For the text-containing cell, return its midpoint in [x, y] coordinate format. 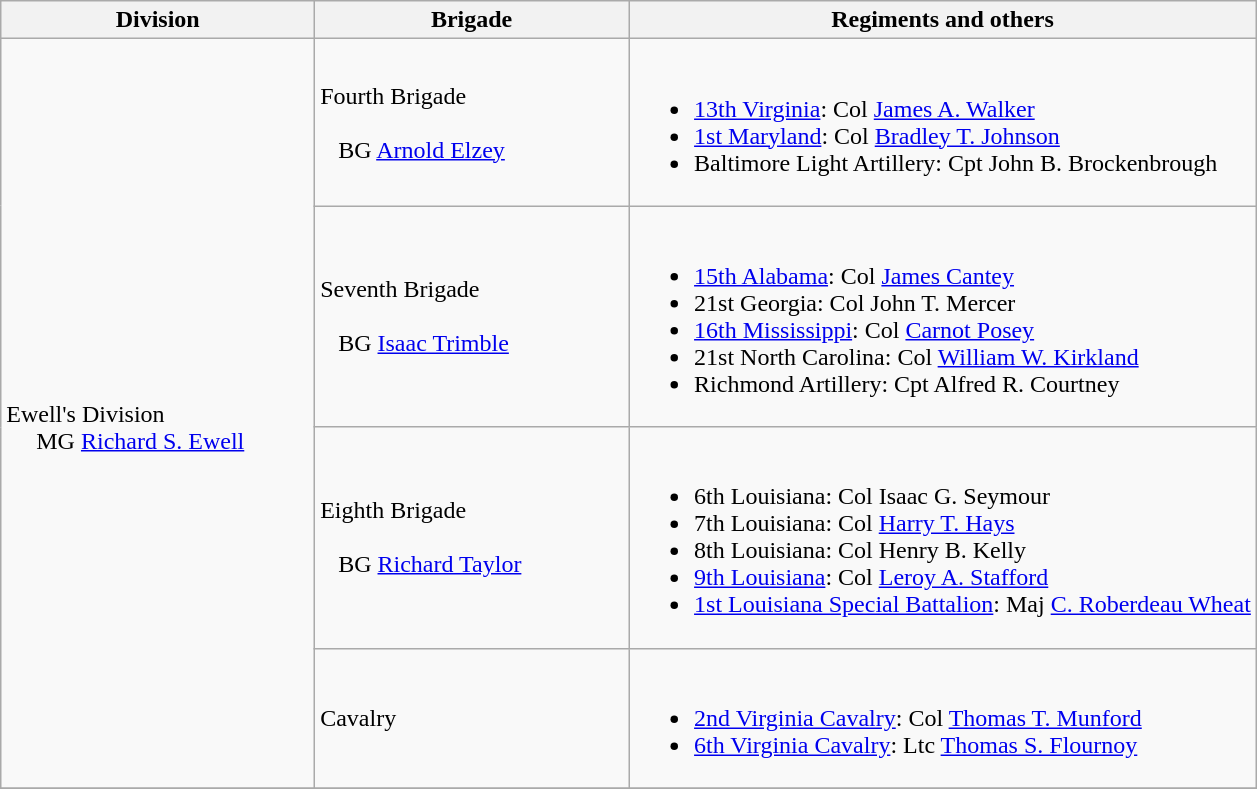
Eighth Brigade BG Richard Taylor [472, 538]
Ewell's Division MG Richard S. Ewell [158, 414]
Seventh Brigade BG Isaac Trimble [472, 316]
Brigade [472, 20]
Fourth Brigade BG Arnold Elzey [472, 122]
13th Virginia: Col James A. Walker1st Maryland: Col Bradley T. JohnsonBaltimore Light Artillery: Cpt John B. Brockenbrough [943, 122]
2nd Virginia Cavalry: Col Thomas T. Munford6th Virginia Cavalry: Ltc Thomas S. Flournoy [943, 718]
Regiments and others [943, 20]
Division [158, 20]
Cavalry [472, 718]
